Output the (x, y) coordinate of the center of the cell containing the given text.  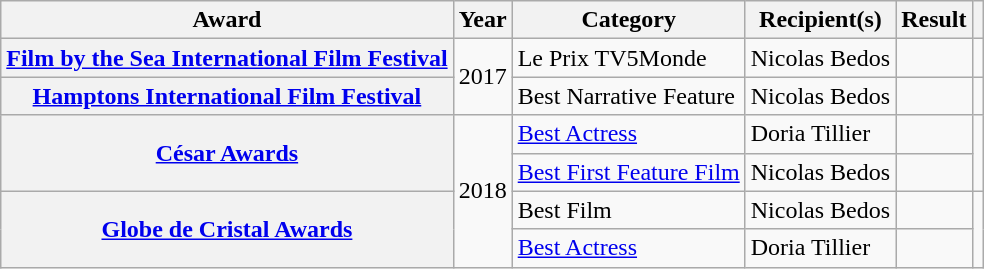
César Awards (227, 153)
Hamptons International Film Festival (227, 96)
2018 (482, 191)
Result (934, 20)
Le Prix TV5Monde (628, 58)
Film by the Sea International Film Festival (227, 58)
Best Film (628, 210)
Award (227, 20)
Category (628, 20)
Year (482, 20)
2017 (482, 77)
Best Narrative Feature (628, 96)
Globe de Cristal Awards (227, 229)
Recipient(s) (820, 20)
Best First Feature Film (628, 172)
